Capture the cell that displays the provided text and extract its (x, y) central coordinate. 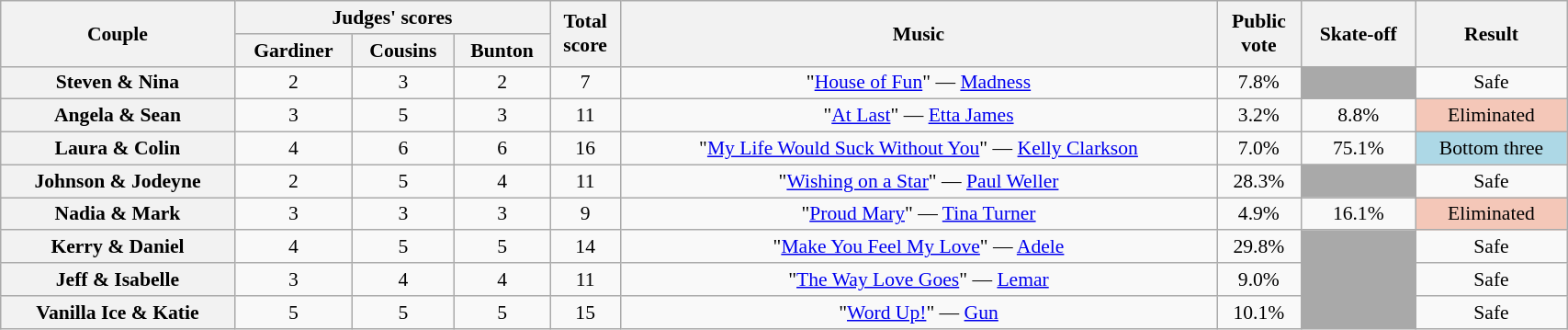
7.0% (1259, 149)
Laura & Colin (118, 149)
10.1% (1259, 313)
29.8% (1259, 247)
4.9% (1259, 214)
Publicvote (1259, 33)
"Wishing on a Star" — Paul Weller (919, 181)
75.1% (1358, 149)
9.0% (1259, 279)
16 (586, 149)
Johnson & Jodeyne (118, 181)
Vanilla Ice & Katie (118, 313)
Couple (118, 33)
Music (919, 33)
Judges' scores (392, 17)
14 (586, 247)
"The Way Love Goes" — Lemar (919, 279)
7.8% (1259, 83)
8.8% (1358, 116)
"Proud Mary" — Tina Turner (919, 214)
"House of Fun" — Madness (919, 83)
"Word Up!" — Gun (919, 313)
Result (1491, 33)
28.3% (1259, 181)
Jeff & Isabelle (118, 279)
Steven & Nina (118, 83)
Angela & Sean (118, 116)
Bottom three (1491, 149)
3.2% (1259, 116)
"My Life Would Suck Without You" — Kelly Clarkson (919, 149)
Totalscore (586, 33)
Gardiner (293, 51)
Nadia & Mark (118, 214)
9 (586, 214)
7 (586, 83)
16.1% (1358, 214)
Skate-off (1358, 33)
Kerry & Daniel (118, 247)
"At Last" — Etta James (919, 116)
15 (586, 313)
Cousins (402, 51)
Bunton (502, 51)
"Make You Feel My Love" — Adele (919, 247)
